Return the (x, y) coordinate for the center point of the cell that contains the specified text.  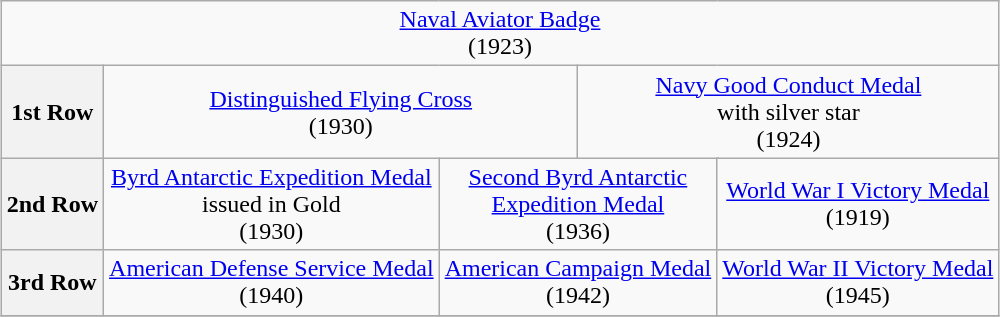
Distinguished Flying Cross(1930) (341, 112)
American Campaign Medal(1942) (578, 282)
World War II Victory Medal (1945) (858, 282)
Naval Aviator Badge(1923) (500, 34)
1st Row (52, 112)
World War I Victory Medal(1919) (858, 204)
American Defense Service Medal(1940) (272, 282)
Byrd Antarctic Expedition Medalissued in Gold (1930) (272, 204)
3rd Row (52, 282)
2nd Row (52, 204)
Second Byrd Antarctic Expedition Medal(1936) (578, 204)
Navy Good Conduct Medalwith silver star(1924) (788, 112)
